Output the [X, Y] coordinate of the center of the cell containing the given text.  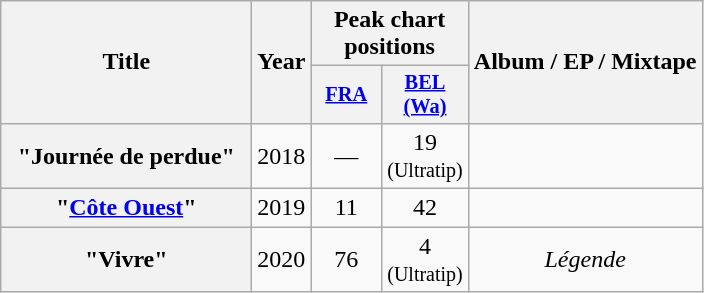
2019 [282, 208]
Peak chart positions [390, 34]
4(Ultratip) [426, 260]
42 [426, 208]
76 [346, 260]
11 [346, 208]
2018 [282, 156]
2020 [282, 260]
"Vivre" [126, 260]
"Journée de perdue" [126, 156]
BEL (Wa) [426, 95]
19(Ultratip) [426, 156]
"Côte Ouest" [126, 208]
Year [282, 62]
Album / EP / Mixtape [585, 62]
— [346, 156]
Title [126, 62]
FRA [346, 95]
Légende [585, 260]
